Return (x, y) of the center of cell containing provided text 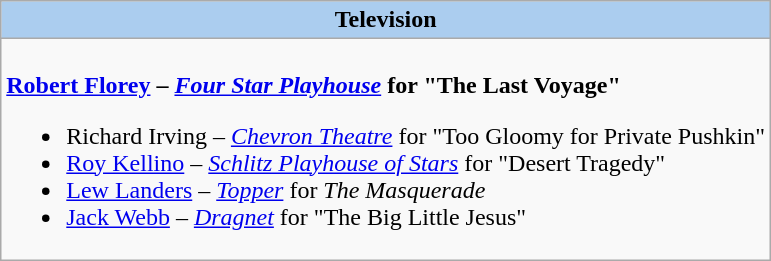
Television (386, 20)
